Determine the [x, y] coordinate at the center of the cell enclosing the given text.  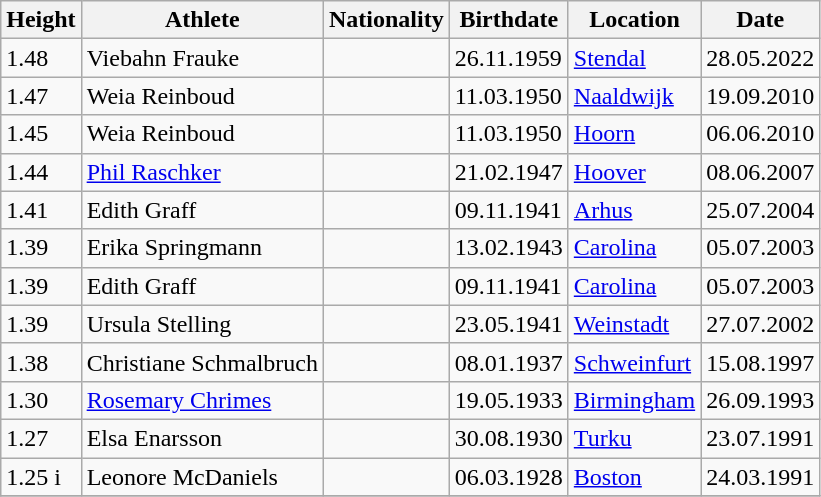
Rosemary Chrimes [202, 400]
1.38 [41, 362]
1.47 [41, 96]
Naaldwijk [634, 96]
Date [760, 20]
Birmingham [634, 400]
13.02.1943 [508, 248]
Elsa Enarsson [202, 438]
Stendal [634, 58]
08.06.2007 [760, 172]
Viebahn Frauke [202, 58]
19.09.2010 [760, 96]
Leonore McDaniels [202, 477]
1.30 [41, 400]
06.03.1928 [508, 477]
Phil Raschker [202, 172]
26.11.1959 [508, 58]
Christiane Schmalbruch [202, 362]
1.45 [41, 134]
Weinstadt [634, 324]
23.05.1941 [508, 324]
1.44 [41, 172]
Schweinfurt [634, 362]
Turku [634, 438]
1.27 [41, 438]
06.06.2010 [760, 134]
27.07.2002 [760, 324]
19.05.1933 [508, 400]
Hoorn [634, 134]
08.01.1937 [508, 362]
Erika Springmann [202, 248]
1.41 [41, 210]
Hoover [634, 172]
30.08.1930 [508, 438]
Birthdate [508, 20]
Ursula Stelling [202, 324]
21.02.1947 [508, 172]
Location [634, 20]
1.48 [41, 58]
Nationality [386, 20]
24.03.1991 [760, 477]
26.09.1993 [760, 400]
15.08.1997 [760, 362]
Boston [634, 477]
25.07.2004 [760, 210]
1.25 i [41, 477]
Height [41, 20]
23.07.1991 [760, 438]
28.05.2022 [760, 58]
Arhus [634, 210]
Athlete [202, 20]
